Search for the cell housing the specified text and yield its [X, Y] center coordinate. 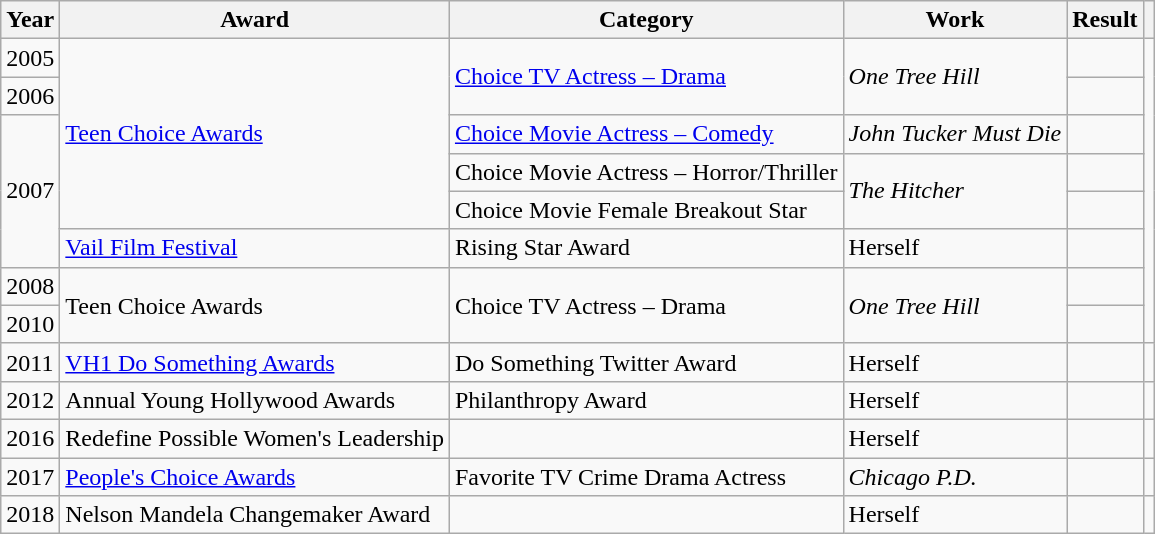
Result [1105, 20]
Favorite TV Crime Drama Actress [646, 477]
Category [646, 20]
2005 [30, 58]
2017 [30, 477]
Redefine Possible Women's Leadership [255, 438]
Chicago P.D. [955, 477]
Award [255, 20]
Choice Movie Actress – Comedy [646, 134]
Choice Movie Actress – Horror/Thriller [646, 172]
2016 [30, 438]
The Hitcher [955, 191]
Nelson Mandela Changemaker Award [255, 515]
2008 [30, 286]
Vail Film Festival [255, 248]
2006 [30, 96]
2012 [30, 400]
2007 [30, 191]
2011 [30, 362]
2018 [30, 515]
Choice Movie Female Breakout Star [646, 210]
VH1 Do Something Awards [255, 362]
Rising Star Award [646, 248]
John Tucker Must Die [955, 134]
Do Something Twitter Award [646, 362]
2010 [30, 324]
Philanthropy Award [646, 400]
Annual Young Hollywood Awards [255, 400]
Work [955, 20]
People's Choice Awards [255, 477]
Year [30, 20]
